For the text-containing cell, return its midpoint in [X, Y] coordinate format. 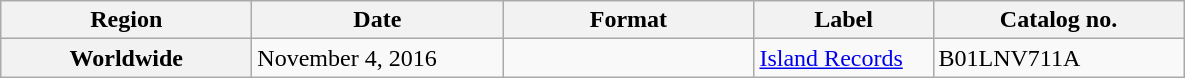
B01LNV711A [1058, 58]
Date [378, 20]
Region [126, 20]
Island Records [844, 58]
Worldwide [126, 58]
Catalog no. [1058, 20]
Format [628, 20]
November 4, 2016 [378, 58]
Label [844, 20]
